Provide the [X, Y] coordinate of the cell's center where the given text is located.  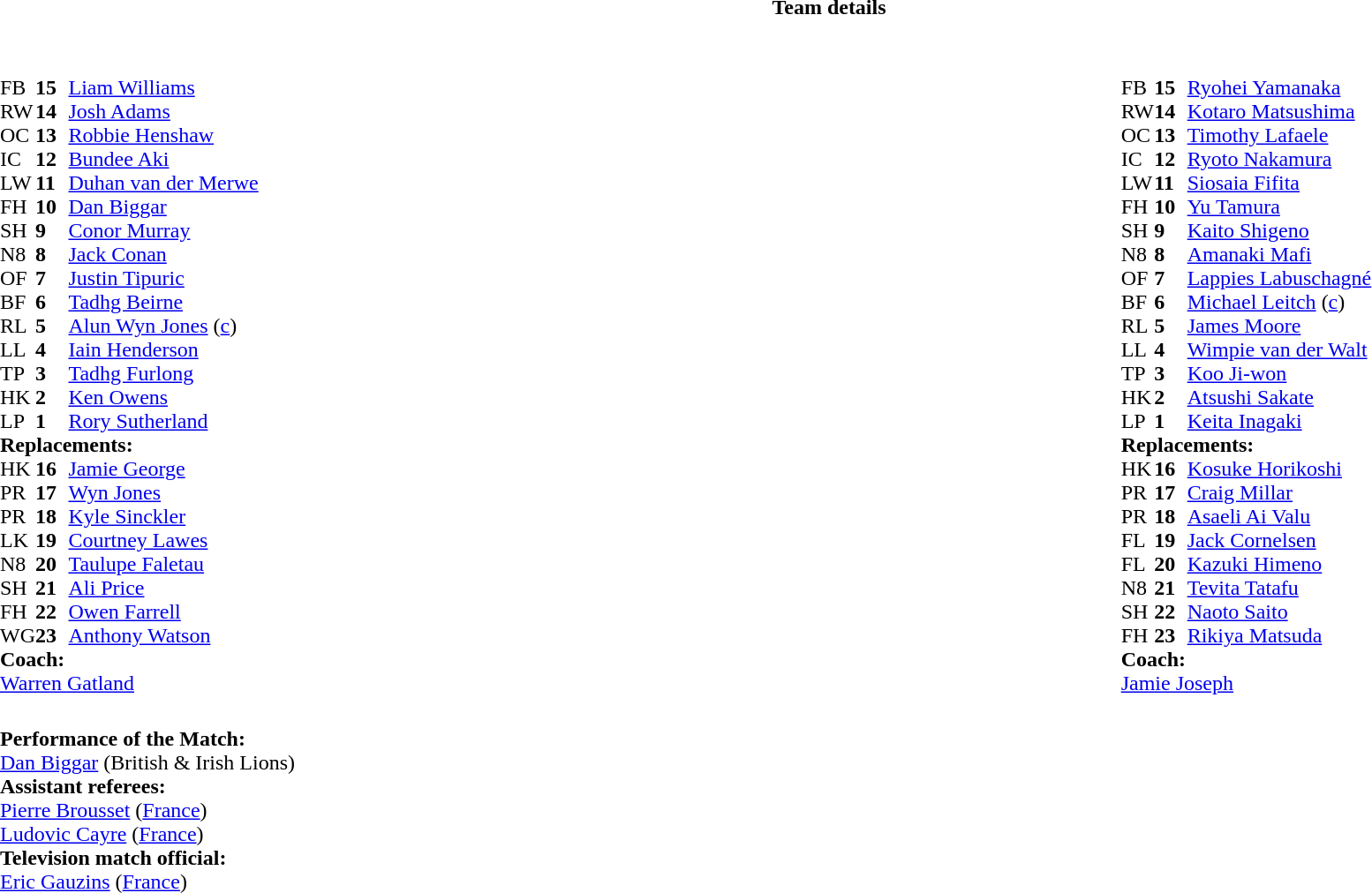
Duhan van der Merwe [162, 184]
Koo Ji-won [1280, 374]
Tadhg Furlong [162, 374]
James Moore [1280, 326]
Kazuki Himeno [1280, 565]
Ryohei Yamanaka [1280, 88]
Courtney Lawes [162, 540]
Alun Wyn Jones (c) [162, 326]
Atsushi Sakate [1280, 397]
Lappies Labuschagné [1280, 279]
Craig Millar [1280, 492]
Ali Price [162, 588]
Bundee Aki [162, 159]
Warren Gatland [129, 683]
Naoto Saito [1280, 612]
Jamie George [162, 469]
Ken Owens [162, 397]
Ryoto Nakamura [1280, 159]
Kyle Sinckler [162, 517]
Jamie Joseph [1247, 683]
Kosuke Horikoshi [1280, 469]
Liam Williams [162, 88]
Dan Biggar [162, 206]
Jack Cornelsen [1280, 540]
Siosaia Fifita [1280, 184]
Asaeli Ai Valu [1280, 517]
Anthony Watson [162, 635]
Amanaki Mafi [1280, 254]
Yu Tamura [1280, 206]
LK [18, 540]
Owen Farrell [162, 612]
Tadhg Beirne [162, 302]
Michael Leitch (c) [1280, 302]
Rikiya Matsuda [1280, 635]
Robbie Henshaw [162, 136]
Timothy Lafaele [1280, 136]
Iain Henderson [162, 349]
Kaito Shigeno [1280, 231]
Tevita Tatafu [1280, 588]
Wimpie van der Walt [1280, 349]
Justin Tipuric [162, 279]
Jack Conan [162, 254]
Josh Adams [162, 111]
Taulupe Faletau [162, 565]
Keita Inagaki [1280, 422]
Wyn Jones [162, 492]
Rory Sutherland [162, 422]
WG [18, 635]
Conor Murray [162, 231]
Kotaro Matsushima [1280, 111]
